Search for the cell housing the specified text and yield its [X, Y] center coordinate. 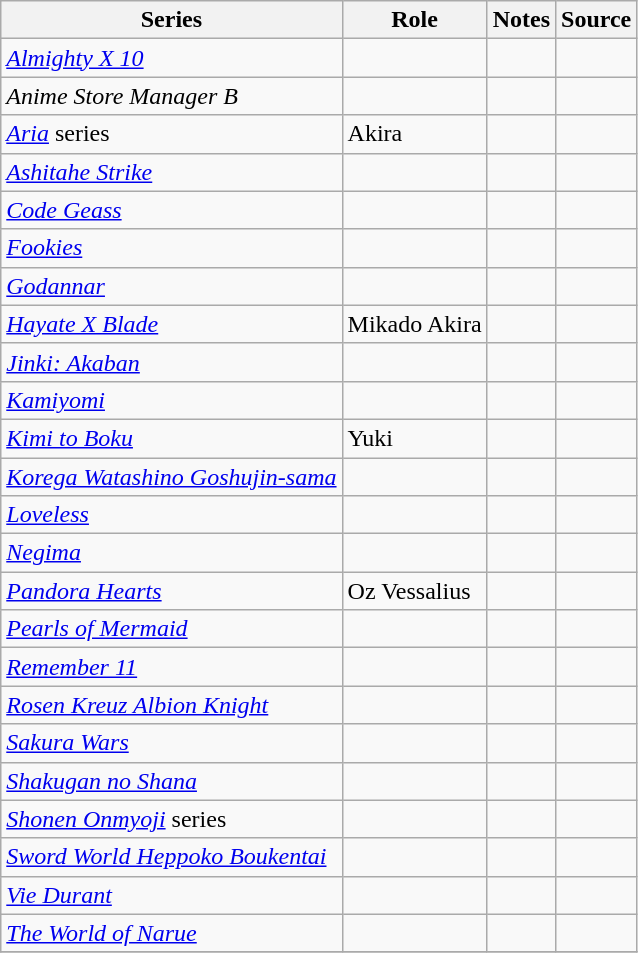
Sakura Wars [172, 743]
Negima [172, 553]
Yuki [414, 438]
Pearls of Mermaid [172, 629]
Anime Store Manager B [172, 96]
Shakugan no Shana [172, 781]
Ashitahe Strike [172, 172]
Hayate X Blade [172, 324]
Remember 11 [172, 667]
Kamiyomi [172, 400]
Shonen Onmyoji series [172, 819]
The World of Narue [172, 933]
Godannar [172, 286]
Akira [414, 134]
Fookies [172, 248]
Jinki: Akaban [172, 362]
Rosen Kreuz Albion Knight [172, 705]
Vie Durant [172, 895]
Kimi to Boku [172, 438]
Korega Watashino Goshujin-sama [172, 477]
Role [414, 20]
Notes [521, 20]
Series [172, 20]
Aria series [172, 134]
Mikado Akira [414, 324]
Source [596, 20]
Code Geass [172, 210]
Loveless [172, 515]
Oz Vessalius [414, 591]
Sword World Heppoko Boukentai [172, 857]
Almighty X 10 [172, 58]
Pandora Hearts [172, 591]
